Identify which cell holds the provided text, then report its (X, Y) central coordinate. 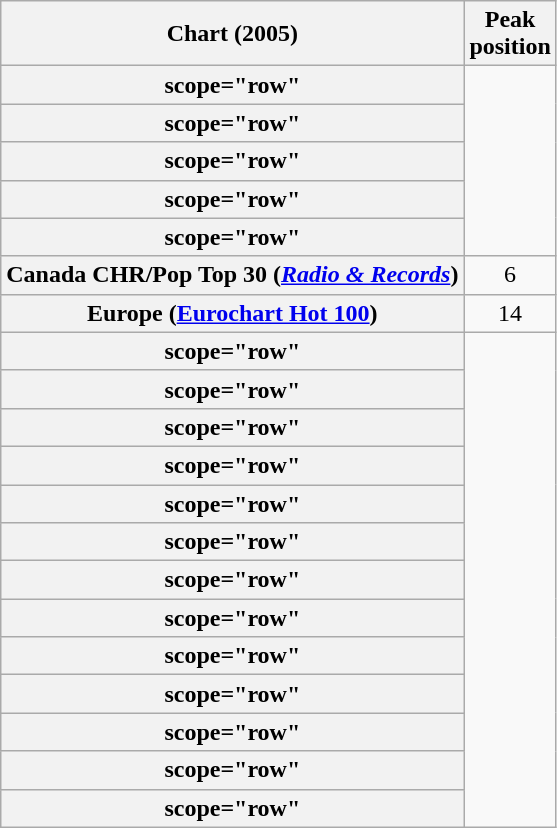
Peakposition (510, 34)
Canada CHR/Pop Top 30 (Radio & Records) (232, 275)
14 (510, 313)
6 (510, 275)
Chart (2005) (232, 34)
Europe (Eurochart Hot 100) (232, 313)
